Provide the (x, y) coordinate of the cell's center where the given text is located.  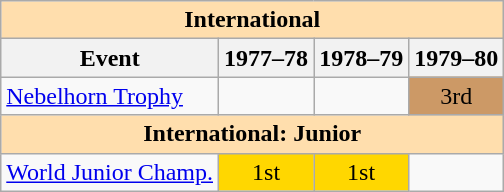
1978–79 (362, 58)
World Junior Champ. (110, 172)
Event (110, 58)
1977–78 (266, 58)
3rd (456, 96)
Nebelhorn Trophy (110, 96)
International: Junior (252, 134)
International (252, 20)
1979–80 (456, 58)
